Detect which cell encompasses the target text, then output its (X, Y) center coordinate. 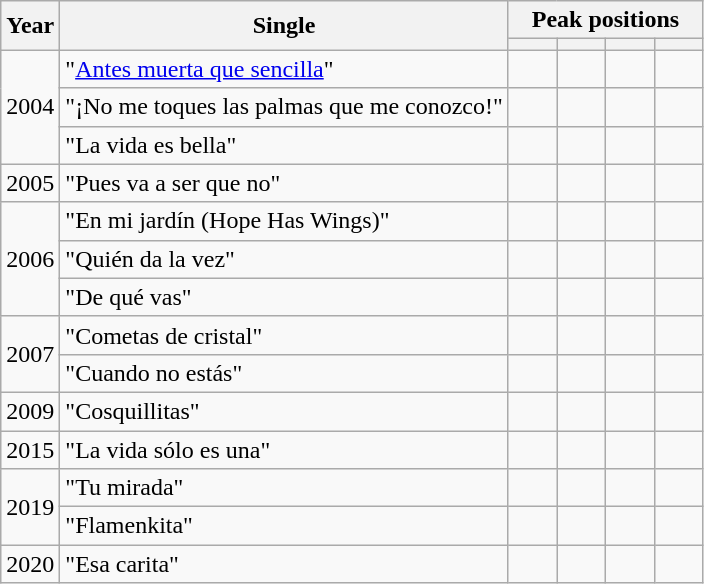
2007 (30, 354)
2019 (30, 507)
"En mi jardín (Hope Has Wings)" (284, 221)
"De qué vas" (284, 297)
2005 (30, 183)
"Pues va a ser que no" (284, 183)
"Cosquillitas" (284, 411)
2004 (30, 107)
2015 (30, 449)
Peak positions (605, 20)
"Cuando no estás" (284, 373)
"Tu mirada" (284, 488)
"Cometas de cristal" (284, 335)
"Esa carita" (284, 564)
"La vida sólo es una" (284, 449)
"Quién da la vez" (284, 259)
Year (30, 26)
2020 (30, 564)
Single (284, 26)
"Antes muerta que sencilla" (284, 69)
"Flamenkita" (284, 526)
"¡No me toques las palmas que me conozco!" (284, 107)
2006 (30, 259)
"La vida es bella" (284, 145)
2009 (30, 411)
